Scan for the cell matching the given text and deliver its (X, Y) coordinate at center. 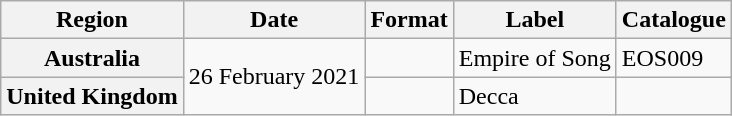
Label (534, 20)
United Kingdom (92, 96)
Catalogue (674, 20)
Date (274, 20)
Decca (534, 96)
Format (409, 20)
EOS009 (674, 58)
Australia (92, 58)
Region (92, 20)
Empire of Song (534, 58)
26 February 2021 (274, 77)
